Identify which cell holds the provided text, then report its [x, y] central coordinate. 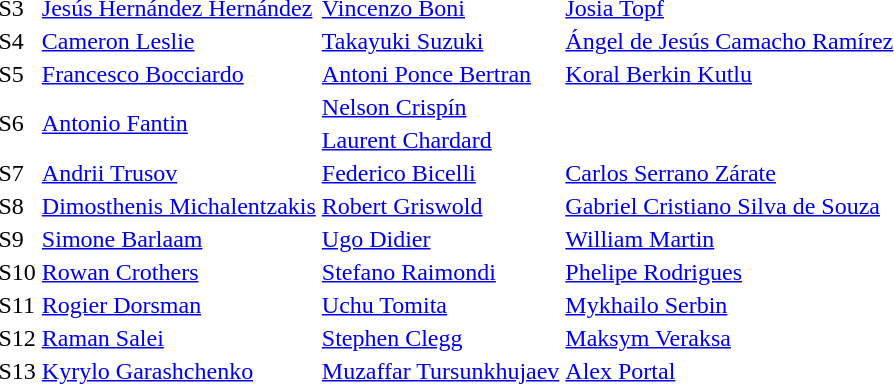
Dimosthenis Michalentzakis [178, 206]
Laurent Chardard [440, 140]
Rowan Crothers [178, 272]
Cameron Leslie [178, 41]
Rogier Dorsman [178, 305]
Francesco Bocciardo [178, 74]
Antonio Fantin [178, 124]
Andrii Trusov [178, 173]
Simone Barlaam [178, 239]
Uchu Tomita [440, 305]
Stefano Raimondi [440, 272]
Raman Salei [178, 338]
Robert Griswold [440, 206]
Antoni Ponce Bertran [440, 74]
Stephen Clegg [440, 338]
Federico Bicelli [440, 173]
Ugo Didier [440, 239]
Nelson Crispín [440, 107]
Takayuki Suzuki [440, 41]
